For the text-containing cell, return its midpoint in (x, y) coordinate format. 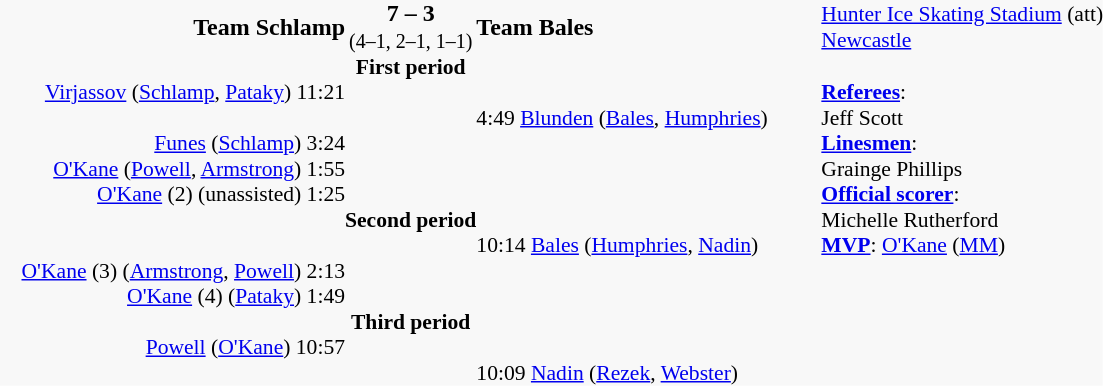
Linesmen: (962, 143)
Funes (Schlamp) 3:24 (172, 143)
O'Kane (3) (Armstrong, Powell) 2:13 (172, 271)
Jeff Scott (962, 118)
7 – 3 (4–1, 2–1, 1–1) (410, 27)
4:49 Blunden (Bales, Humphries) (648, 118)
Referees: (962, 93)
10:14 Bales (Humphries, Nadin) (648, 245)
O'Kane (4) (Pataky) 1:49 (172, 297)
Team Schlamp (172, 27)
O'Kane (2) (unassisted) 1:25 (172, 195)
Grainge Phillips (962, 169)
Official scorer: (962, 195)
Powell (O'Kane) 10:57 (172, 347)
Michelle Rutherford (962, 220)
O'Kane (Powell, Armstrong) 1:55 (172, 169)
Second period (410, 220)
Virjassov (Schlamp, Pataky) 11:21 (172, 93)
Hunter Ice Skating Stadium (att)Newcastle (962, 27)
First period (410, 67)
10:09 Nadin (Rezek, Webster) (648, 373)
Third period (410, 322)
MVP: O'Kane (MM) (962, 245)
Team Bales (648, 27)
